From the cell containing the given text, extract its center point as [X, Y] coordinate. 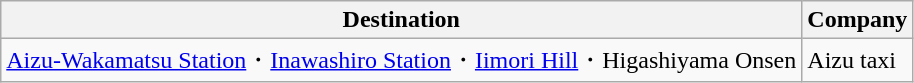
Aizu-Wakamatsu Station・Inawashiro Station・Iimori Hill・Higashiyama Onsen [402, 60]
Company [858, 20]
Destination [402, 20]
Aizu taxi [858, 60]
